From the cell containing the given text, extract its center point as [X, Y] coordinate. 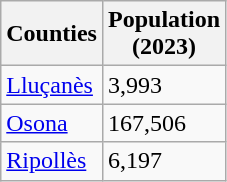
Population(2023) [164, 34]
167,506 [164, 123]
Counties [52, 34]
6,197 [164, 161]
Lluçanès [52, 85]
Ripollès [52, 161]
3,993 [164, 85]
Osona [52, 123]
